Extract the (x, y) coordinate from the center of the cell holding the provided text.  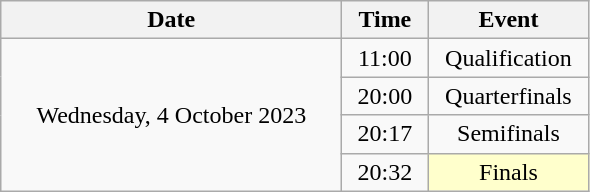
Wednesday, 4 October 2023 (172, 115)
Finals (508, 172)
11:00 (385, 58)
Qualification (508, 58)
20:00 (385, 96)
Quarterfinals (508, 96)
Semifinals (508, 134)
20:17 (385, 134)
Time (385, 20)
Event (508, 20)
Date (172, 20)
20:32 (385, 172)
